Extract the (x, y) coordinate from the center of the cell holding the provided text.  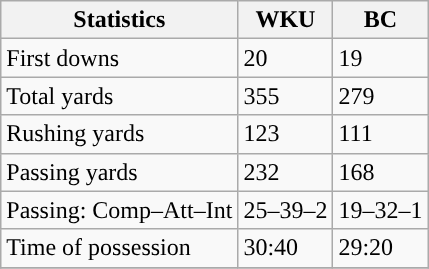
355 (286, 96)
WKU (286, 20)
123 (286, 134)
25–39–2 (286, 210)
232 (286, 172)
Total yards (120, 96)
Passing yards (120, 172)
19–32–1 (380, 210)
30:40 (286, 248)
Time of possession (120, 248)
168 (380, 172)
Rushing yards (120, 134)
First downs (120, 58)
Passing: Comp–Att–Int (120, 210)
279 (380, 96)
19 (380, 58)
BC (380, 20)
29:20 (380, 248)
Statistics (120, 20)
111 (380, 134)
20 (286, 58)
